For the text-containing cell, return its midpoint in (X, Y) coordinate format. 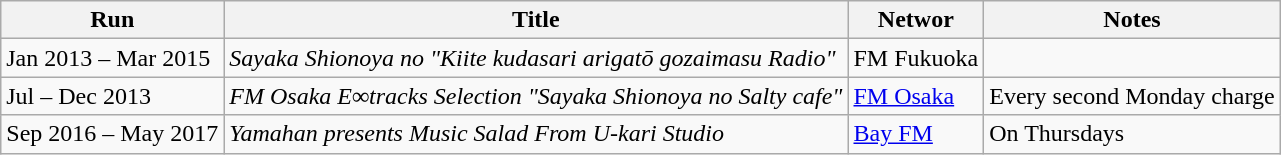
Run (112, 20)
FM Osaka E∞tracks Selection "Sayaka Shionoya no Salty cafe" (536, 96)
Sayaka Shionoya no "Kiite kudasari arigatō gozaimasu Radio" (536, 58)
Sep 2016 – May 2017 (112, 134)
On Thursdays (1132, 134)
Every second Monday charge (1132, 96)
Yamahan presents Music Salad From U-kari Studio (536, 134)
Jan 2013 – Mar 2015 (112, 58)
FM Osaka (916, 96)
Networ (916, 20)
Jul – Dec 2013 (112, 96)
Bay FM (916, 134)
FM Fukuoka (916, 58)
Notes (1132, 20)
Title (536, 20)
